Return [X, Y] of the center of cell containing provided text 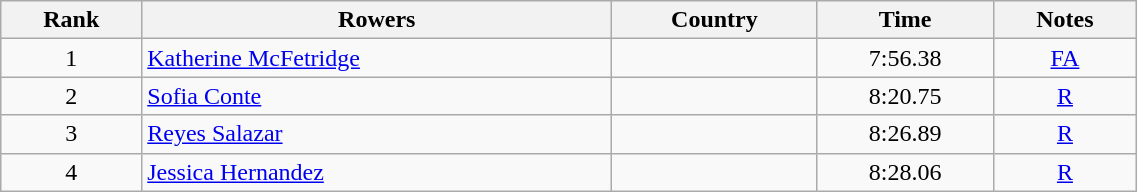
4 [72, 172]
Notes [1065, 20]
FA [1065, 58]
Country [714, 20]
Sofia Conte [377, 96]
Time [905, 20]
8:28.06 [905, 172]
3 [72, 134]
Rank [72, 20]
8:20.75 [905, 96]
Jessica Hernandez [377, 172]
Rowers [377, 20]
1 [72, 58]
Reyes Salazar [377, 134]
2 [72, 96]
7:56.38 [905, 58]
Katherine McFetridge [377, 58]
8:26.89 [905, 134]
